Scan for the cell matching the given text and deliver its [x, y] coordinate at center. 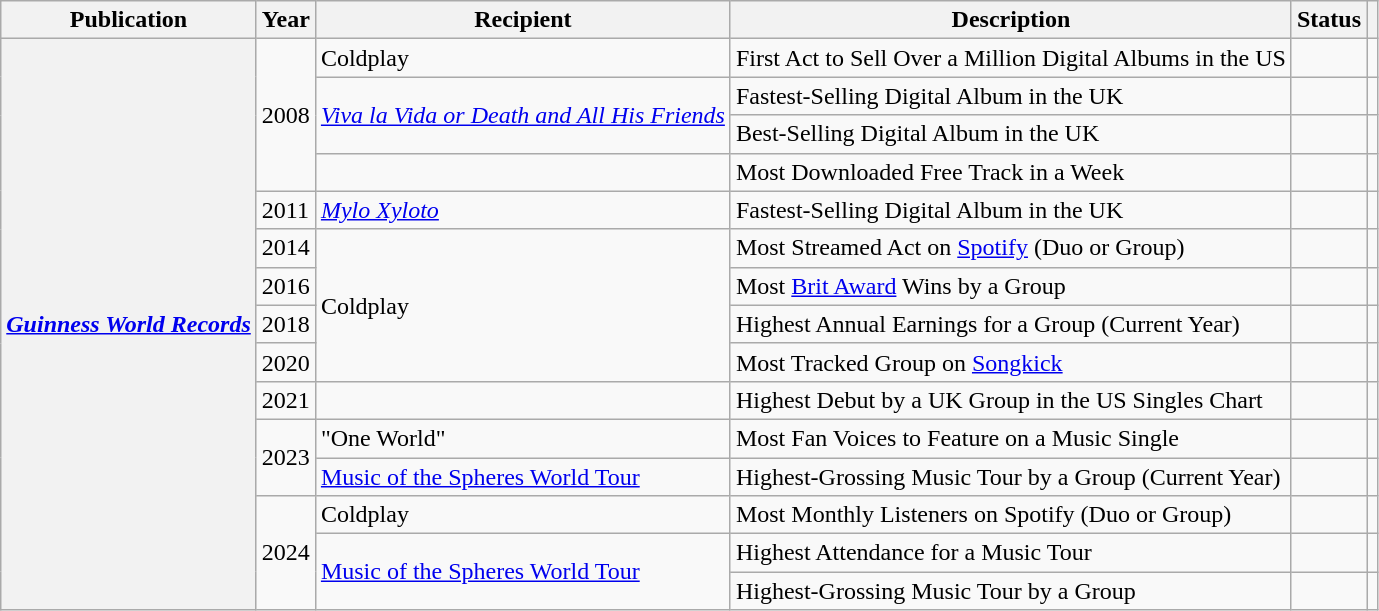
Most Brit Award Wins by a Group [1010, 286]
Highest-Grossing Music Tour by a Group [1010, 591]
Highest Debut by a UK Group in the US Singles Chart [1010, 400]
2018 [286, 324]
Highest-Grossing Music Tour by a Group (Current Year) [1010, 477]
Highest Attendance for a Music Tour [1010, 553]
2014 [286, 248]
Most Fan Voices to Feature on a Music Single [1010, 438]
2023 [286, 457]
Mylo Xyloto [522, 210]
Year [286, 20]
2024 [286, 553]
Publication [129, 20]
Description [1010, 20]
2016 [286, 286]
Viva la Vida or Death and All His Friends [522, 115]
Highest Annual Earnings for a Group (Current Year) [1010, 324]
Status [1328, 20]
2020 [286, 362]
First Act to Sell Over a Million Digital Albums in the US [1010, 58]
Most Tracked Group on Songkick [1010, 362]
2011 [286, 210]
Most Downloaded Free Track in a Week [1010, 172]
2021 [286, 400]
Most Monthly Listeners on Spotify (Duo or Group) [1010, 515]
Guinness World Records [129, 324]
Most Streamed Act on Spotify (Duo or Group) [1010, 248]
Recipient [522, 20]
2008 [286, 115]
"One World" [522, 438]
Best-Selling Digital Album in the UK [1010, 134]
